Pinpoint the cell where the given text exists, returning its (x, y) midpoint coordinate. 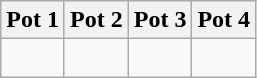
Pot 4 (224, 20)
Pot 1 (33, 20)
Pot 3 (160, 20)
Pot 2 (96, 20)
